Capture the cell that displays the provided text and extract its (x, y) central coordinate. 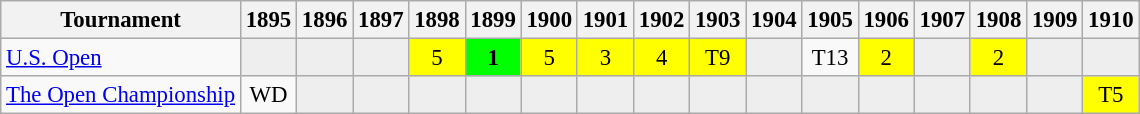
3 (605, 58)
1906 (886, 20)
1897 (381, 20)
1904 (774, 20)
T13 (830, 58)
1910 (1111, 20)
WD (268, 95)
1907 (942, 20)
1900 (549, 20)
1 (493, 58)
1899 (493, 20)
T5 (1111, 95)
1901 (605, 20)
U.S. Open (121, 58)
1902 (661, 20)
The Open Championship (121, 95)
1898 (437, 20)
1908 (998, 20)
1903 (718, 20)
Tournament (121, 20)
1909 (1055, 20)
1896 (325, 20)
1905 (830, 20)
4 (661, 58)
T9 (718, 58)
1895 (268, 20)
